Identify which cell holds the provided text, then report its [x, y] central coordinate. 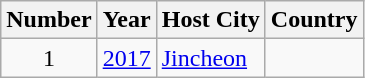
1 [49, 58]
Number [49, 20]
2017 [126, 58]
Country [314, 20]
Year [126, 20]
Host City [210, 20]
Jincheon [210, 58]
